Extract the [x, y] coordinate from the center of the cell holding the provided text.  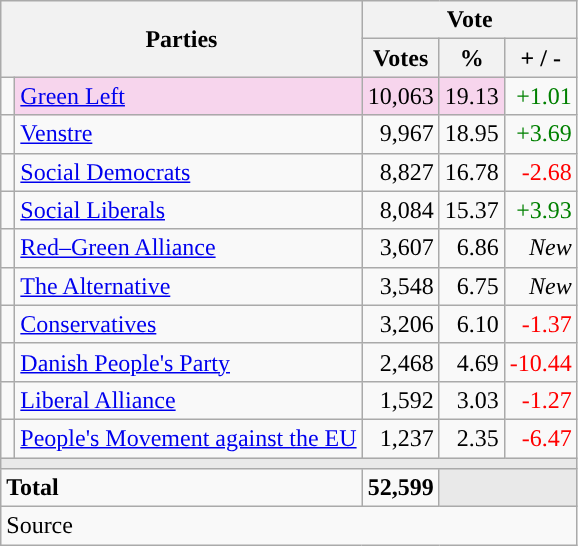
4.69 [472, 362]
6.86 [472, 248]
3.03 [472, 400]
Vote [470, 20]
Social Liberals [188, 210]
2.35 [472, 438]
3,206 [400, 324]
+3.69 [540, 134]
+3.93 [540, 210]
6.10 [472, 324]
-6.47 [540, 438]
3,607 [400, 248]
-10.44 [540, 362]
Conservatives [188, 324]
% [472, 58]
8,084 [400, 210]
People's Movement against the EU [188, 438]
Total [182, 488]
-2.68 [540, 172]
8,827 [400, 172]
Venstre [188, 134]
Danish People's Party [188, 362]
Social Democrats [188, 172]
Parties [182, 39]
19.13 [472, 96]
1,592 [400, 400]
2,468 [400, 362]
Green Left [188, 96]
3,548 [400, 286]
Source [290, 526]
1,237 [400, 438]
Liberal Alliance [188, 400]
18.95 [472, 134]
6.75 [472, 286]
The Alternative [188, 286]
16.78 [472, 172]
Red–Green Alliance [188, 248]
-1.37 [540, 324]
9,967 [400, 134]
52,599 [400, 488]
+1.01 [540, 96]
Votes [400, 58]
+ / - [540, 58]
15.37 [472, 210]
-1.27 [540, 400]
10,063 [400, 96]
